Find where the given text appears and provide that cell's center as [X, Y] coordinate. 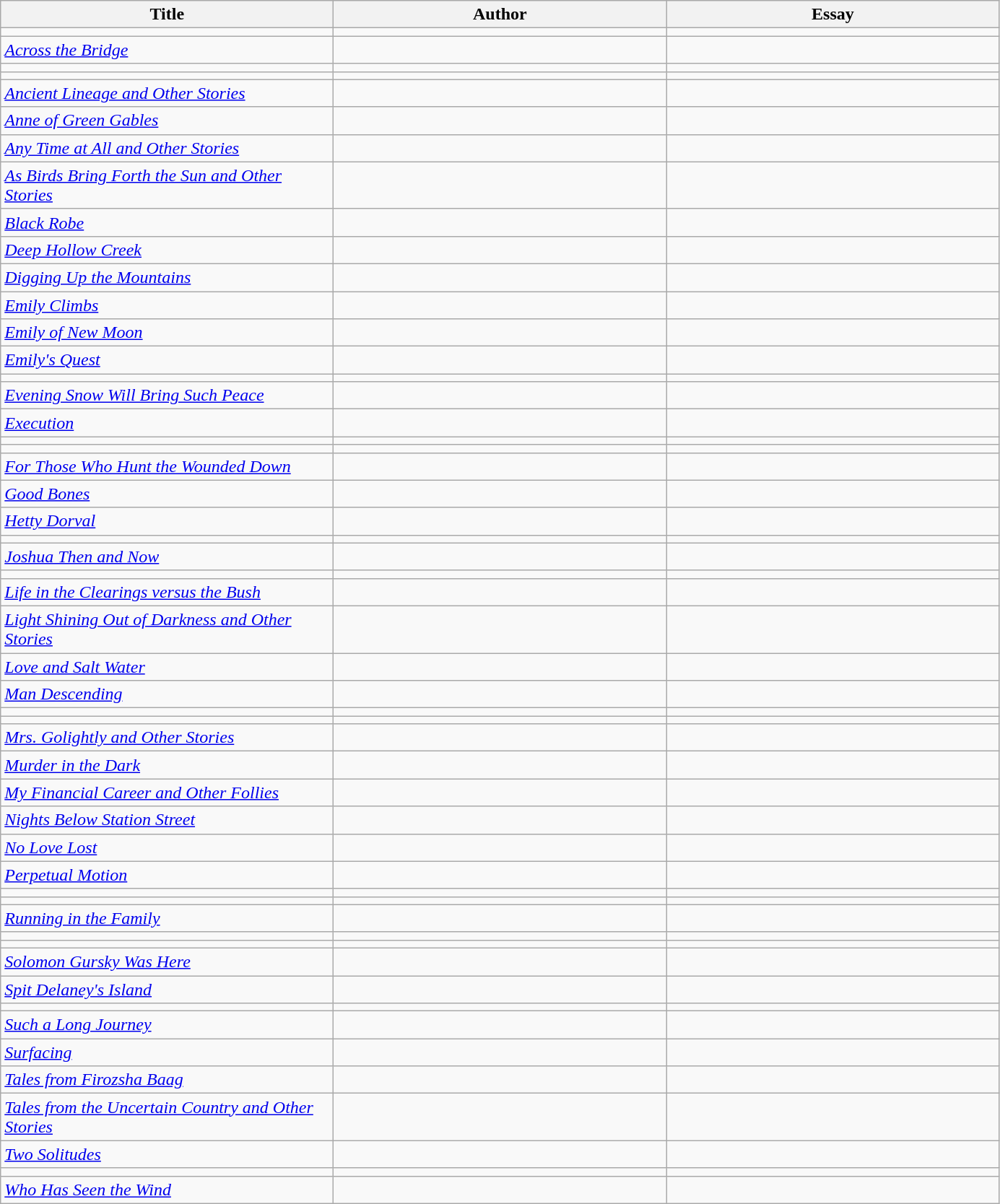
My Financial Career and Other Follies [168, 793]
Two Solitudes [168, 1154]
Perpetual Motion [168, 875]
Deep Hollow Creek [168, 250]
Digging Up the Mountains [168, 277]
Who Has Seen the Wind [168, 1190]
Running in the Family [168, 918]
Tales from Firozsha Baag [168, 1080]
Anne of Green Gables [168, 121]
Execution [168, 423]
Emily Climbs [168, 305]
Black Robe [168, 222]
Surfacing [168, 1052]
Hetty Dorval [168, 521]
Tales from the Uncertain Country and Other Stories [168, 1117]
Solomon Gursky Was Here [168, 961]
Ancient Lineage and Other Stories [168, 93]
Any Time at All and Other Stories [168, 148]
Essay [833, 14]
Emily's Quest [168, 360]
Author [500, 14]
No Love Lost [168, 847]
Man Descending [168, 694]
Good Bones [168, 494]
Light Shining Out of Darkness and Other Stories [168, 629]
Mrs. Golightly and Other Stories [168, 738]
Such a Long Journey [168, 1025]
Love and Salt Water [168, 666]
Emily of New Moon [168, 333]
Nights Below Station Street [168, 820]
Across the Bridge [168, 50]
Evening Snow Will Bring Such Peace [168, 396]
Joshua Then and Now [168, 557]
As Birds Bring Forth the Sun and Other Stories [168, 185]
Life in the Clearings versus the Bush [168, 592]
Murder in the Dark [168, 765]
For Those Who Hunt the Wounded Down [168, 466]
Title [168, 14]
Spit Delaney's Island [168, 990]
